From the cell containing the given text, extract its center point as (x, y) coordinate. 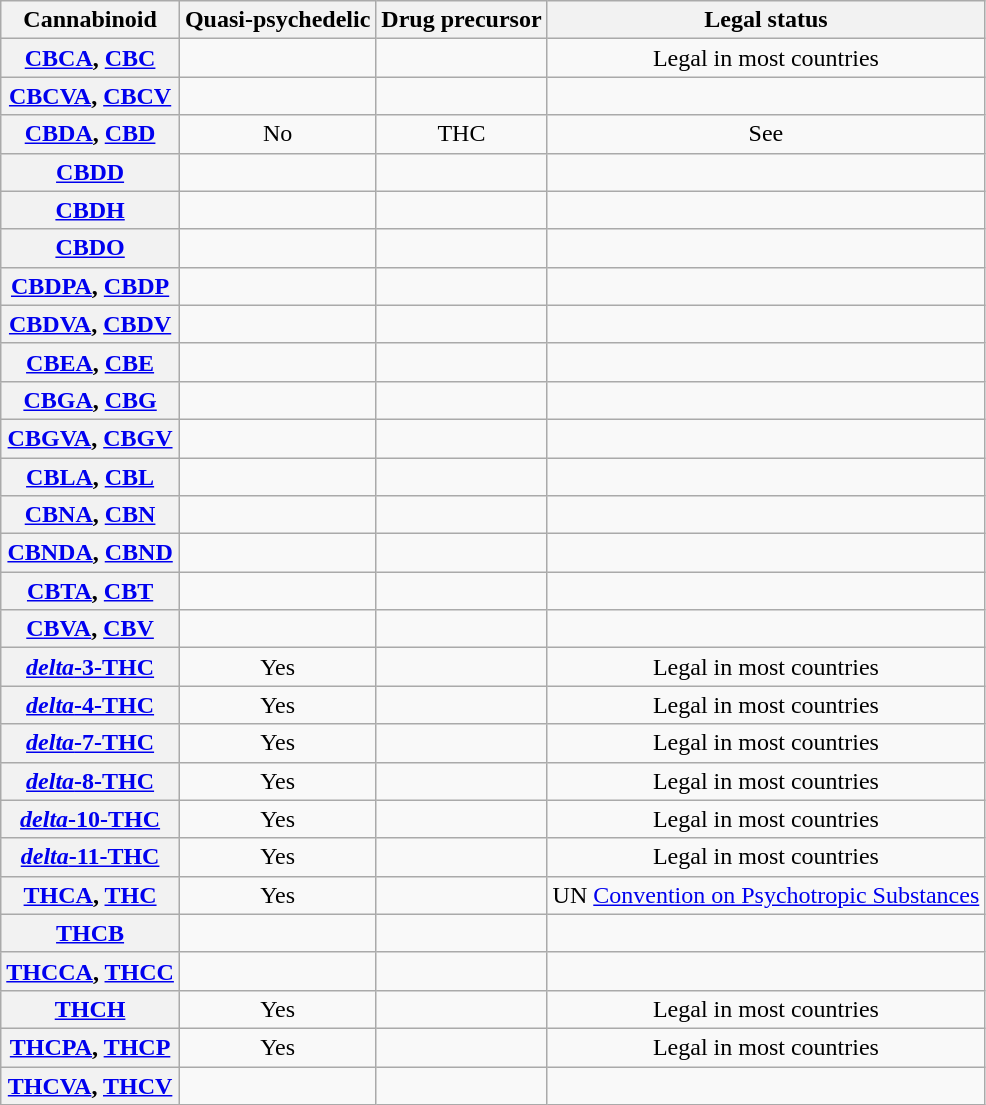
CBDVA, CBDV (90, 324)
See (766, 134)
CBCA, CBC (90, 58)
Drug precursor (462, 20)
THCVA, THCV (90, 1085)
Legal status (766, 20)
delta-11-THC (90, 857)
CBEA, CBE (90, 362)
THCPA, THCP (90, 1047)
CBDA, CBD (90, 134)
THCCA, THCC (90, 971)
CBTA, CBT (90, 591)
CBNA, CBN (90, 515)
THC (462, 134)
THCA, THC (90, 895)
CBDH (90, 210)
CBGVA, CBGV (90, 438)
CBGA, CBG (90, 400)
UN Convention on Psychotropic Substances (766, 895)
No (277, 134)
CBDD (90, 172)
CBDO (90, 248)
THCH (90, 1009)
delta-3-THC (90, 667)
THCB (90, 933)
CBCVA, CBCV (90, 96)
delta-8-THC (90, 781)
Cannabinoid (90, 20)
CBVA, CBV (90, 629)
delta-7-THC (90, 743)
CBNDA, CBND (90, 553)
CBLA, CBL (90, 477)
delta-4-THC (90, 705)
delta-10-THC (90, 819)
CBDPA, CBDP (90, 286)
Quasi-psychedelic (277, 20)
